Output the [X, Y] coordinate of the center of the cell containing the given text.  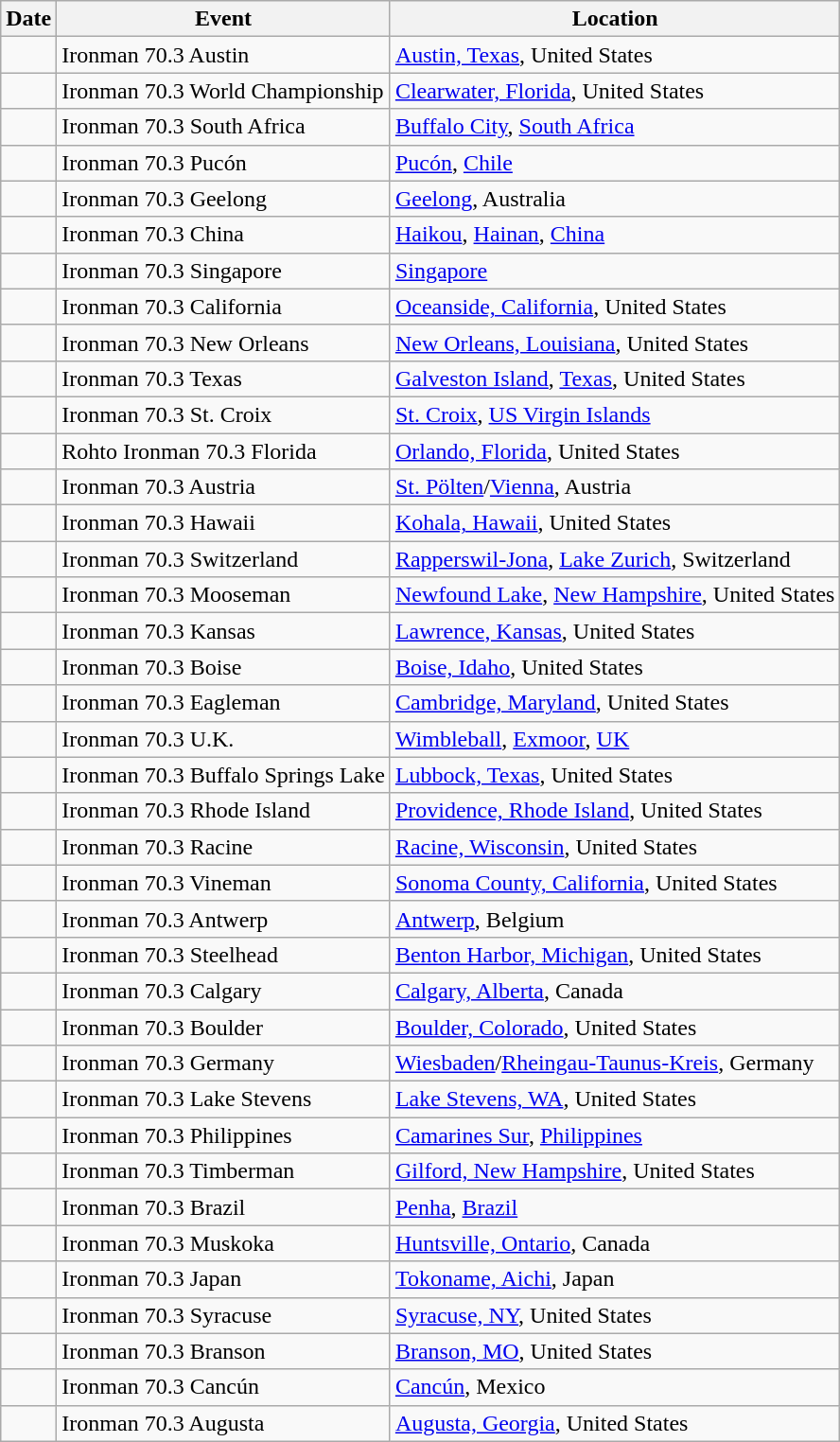
Racine, Wisconsin, United States [615, 847]
Penha, Brazil [615, 1207]
Ironman 70.3 Augusta [223, 1423]
Galveston Island, Texas, United States [615, 378]
Singapore [615, 271]
Huntsville, Ontario, Canada [615, 1243]
Orlando, Florida, United States [615, 451]
Ironman 70.3 Boulder [223, 1027]
Ironman 70.3 Muskoka [223, 1243]
St. Croix, US Virgin Islands [615, 414]
St. Pölten/Vienna, Austria [615, 487]
Augusta, Georgia, United States [615, 1423]
Ironman 70.3 Geelong [223, 199]
Ironman 70.3 Eagleman [223, 703]
Ironman 70.3 Branson [223, 1351]
Ironman 70.3 Austin [223, 55]
Ironman 70.3 Timberman [223, 1171]
Oceanside, California, United States [615, 307]
Syracuse, NY, United States [615, 1315]
Ironman 70.3 Singapore [223, 271]
Ironman 70.3 Brazil [223, 1207]
Event [223, 19]
Date [28, 19]
Ironman 70.3 Philippines [223, 1135]
Tokoname, Aichi, Japan [615, 1279]
Lawrence, Kansas, United States [615, 631]
Location [615, 19]
Camarines Sur, Philippines [615, 1135]
Cambridge, Maryland, United States [615, 703]
Buffalo City, South Africa [615, 127]
Haikou, Hainan, China [615, 235]
Ironman 70.3 Switzerland [223, 559]
Ironman 70.3 China [223, 235]
Kohala, Hawaii, United States [615, 523]
Ironman 70.3 St. Croix [223, 414]
Ironman 70.3 Germany [223, 1064]
Rohto Ironman 70.3 Florida [223, 451]
Ironman 70.3 U.K. [223, 739]
Ironman 70.3 Texas [223, 378]
Ironman 70.3 Boise [223, 667]
Ironman 70.3 World Championship [223, 91]
Ironman 70.3 Lake Stevens [223, 1099]
Cancún, Mexico [615, 1387]
Newfound Lake, New Hampshire, United States [615, 595]
Ironman 70.3 Austria [223, 487]
Wiesbaden/Rheingau-Taunus-Kreis, Germany [615, 1064]
Ironman 70.3 Racine [223, 847]
Gilford, New Hampshire, United States [615, 1171]
Austin, Texas, United States [615, 55]
Ironman 70.3 Pucón [223, 163]
Ironman 70.3 Antwerp [223, 919]
Ironman 70.3 Japan [223, 1279]
Sonoma County, California, United States [615, 883]
Ironman 70.3 Syracuse [223, 1315]
Providence, Rhode Island, United States [615, 811]
Ironman 70.3 Vineman [223, 883]
Ironman 70.3 California [223, 307]
Ironman 70.3 Steelhead [223, 955]
Lake Stevens, WA, United States [615, 1099]
Wimbleball, Exmoor, UK [615, 739]
Benton Harbor, Michigan, United States [615, 955]
Ironman 70.3 Cancún [223, 1387]
Ironman 70.3 South Africa [223, 127]
Geelong, Australia [615, 199]
Ironman 70.3 New Orleans [223, 343]
Ironman 70.3 Rhode Island [223, 811]
Boulder, Colorado, United States [615, 1027]
Antwerp, Belgium [615, 919]
Ironman 70.3 Calgary [223, 991]
Branson, MO, United States [615, 1351]
Boise, Idaho, United States [615, 667]
Rapperswil-Jona, Lake Zurich, Switzerland [615, 559]
Calgary, Alberta, Canada [615, 991]
Ironman 70.3 Mooseman [223, 595]
New Orleans, Louisiana, United States [615, 343]
Ironman 70.3 Kansas [223, 631]
Ironman 70.3 Buffalo Springs Lake [223, 775]
Clearwater, Florida, United States [615, 91]
Pucón, Chile [615, 163]
Lubbock, Texas, United States [615, 775]
Ironman 70.3 Hawaii [223, 523]
